Determine the (X, Y) coordinate at the center of the cell enclosing the given text.  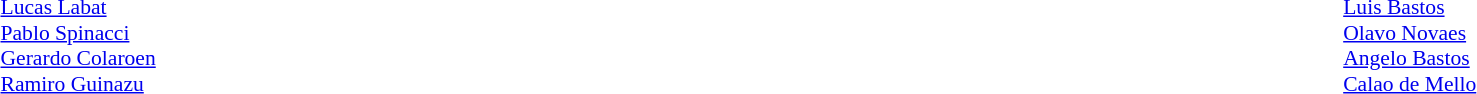
Gerardo Colaroen (78, 59)
Angelo Bastos (1410, 59)
Pablo Spinacci (78, 33)
Olavo Novaes (1410, 33)
